Determine the [X, Y] coordinate at the center of the cell enclosing the given text.  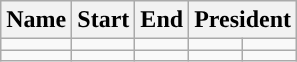
President [243, 20]
End [162, 20]
Start [104, 20]
Name [36, 20]
